Capture the cell that displays the provided text and extract its (x, y) central coordinate. 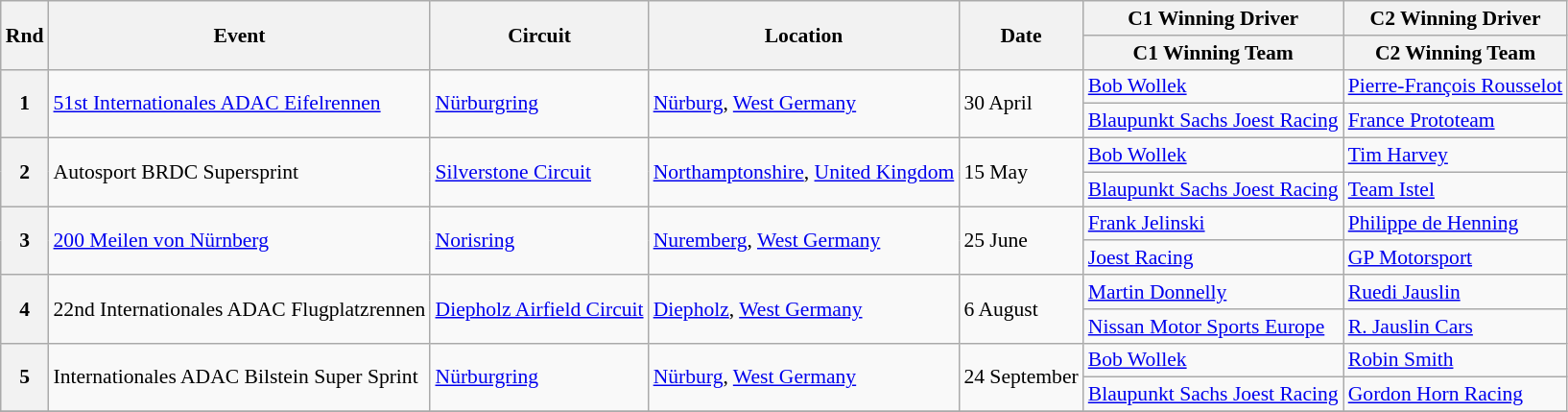
15 May (1021, 173)
France Prototeam (1456, 121)
Date (1021, 35)
2 (25, 173)
Robin Smith (1456, 360)
R. Jauslin Cars (1456, 327)
Diepholz Airfield Circuit (539, 309)
Frank Jelinski (1213, 224)
Diepholz, West Germany (804, 309)
3 (25, 240)
Silverstone Circuit (539, 173)
1 (25, 104)
51st Internationales ADAC Eifelrennen (239, 104)
Tim Harvey (1456, 156)
C1 Winning Driver (1213, 18)
25 June (1021, 240)
Ruedi Jauslin (1456, 292)
C2 Winning Team (1456, 53)
Location (804, 35)
Nissan Motor Sports Europe (1213, 327)
5 (25, 376)
Philippe de Henning (1456, 224)
6 August (1021, 309)
Autosport BRDC Supersprint (239, 173)
Event (239, 35)
Norisring (539, 240)
22nd Internationales ADAC Flugplatzrennen (239, 309)
Rnd (25, 35)
Internationales ADAC Bilstein Super Sprint (239, 376)
Joest Racing (1213, 258)
200 Meilen von Nürnberg (239, 240)
C1 Winning Team (1213, 53)
4 (25, 309)
Circuit (539, 35)
GP Motorsport (1456, 258)
C2 Winning Driver (1456, 18)
Northamptonshire, United Kingdom (804, 173)
24 September (1021, 376)
Pierre-François Rousselot (1456, 86)
Gordon Horn Racing (1456, 395)
30 April (1021, 104)
Martin Donnelly (1213, 292)
Team Istel (1456, 189)
Nuremberg, West Germany (804, 240)
